Detect which cell encompasses the target text, then output its [x, y] center coordinate. 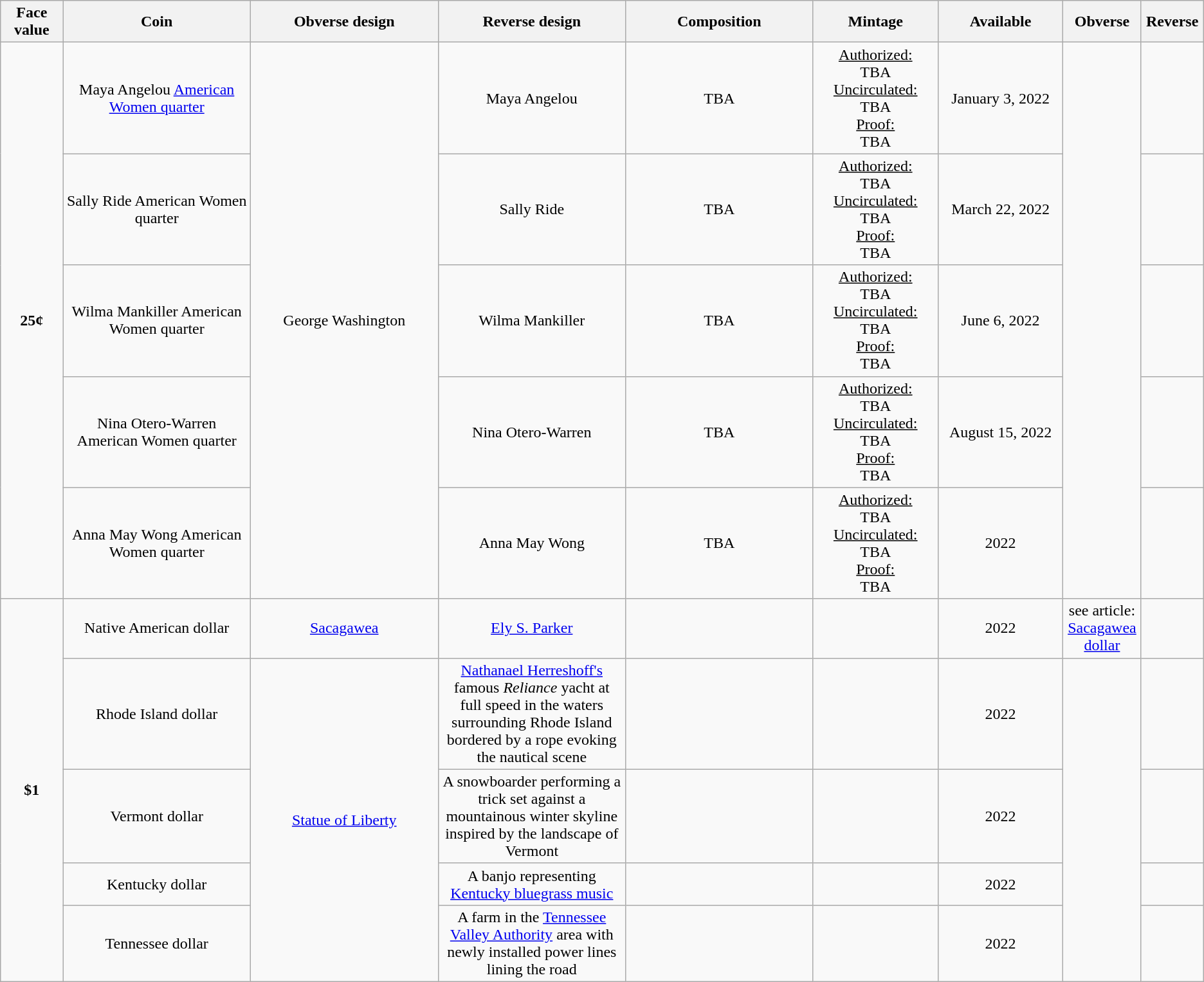
Nina Otero-Warren [532, 432]
June 6, 2022 [1000, 320]
Obverse design [344, 22]
Sacagawea [344, 628]
Wilma Mankiller American Women quarter [157, 320]
Mintage [875, 22]
Reverse design [532, 22]
Vermont dollar [157, 816]
Obverse [1102, 22]
George Washington [344, 320]
Anna May Wong [532, 543]
Native American dollar [157, 628]
Anna May Wong American Women quarter [157, 543]
Statue of Liberty [344, 819]
August 15, 2022 [1000, 432]
Wilma Mankiller [532, 320]
Tennessee dollar [157, 943]
Kentucky dollar [157, 884]
A snowboarder performing a trick set against a mountainous winter skyline inspired by the landscape of Vermont [532, 816]
Coin [157, 22]
Composition [720, 22]
Nina Otero-Warren American Women quarter [157, 432]
Rhode Island dollar [157, 714]
Available [1000, 22]
Sally Ride [532, 210]
Nathanael Herreshoff's famous Reliance yacht at full speed in the waters surrounding Rhode Island bordered by a rope evoking the nautical scene [532, 714]
Maya Angelou [532, 98]
Sally Ride American Women quarter [157, 210]
see article: Sacagawea dollar [1102, 628]
Reverse [1172, 22]
January 3, 2022 [1000, 98]
$1 [32, 790]
A farm in the Tennessee Valley Authority area with newly installed power lines lining the road [532, 943]
Maya Angelou American Women quarter [157, 98]
25¢ [32, 320]
Face value [32, 22]
March 22, 2022 [1000, 210]
A banjo representing Kentucky bluegrass music [532, 884]
Ely S. Parker [532, 628]
